Return the (X, Y) coordinate for the center point of the cell that contains the specified text.  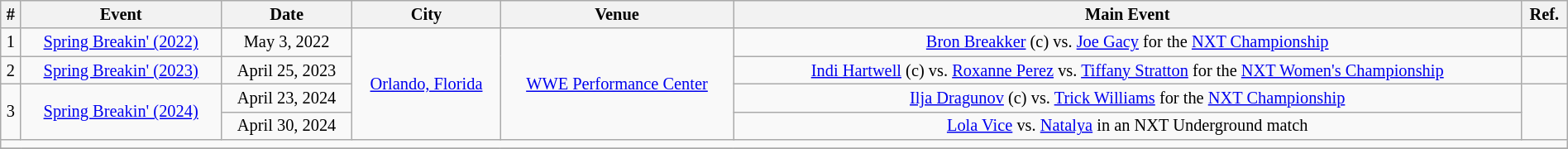
Spring Breakin' (2024) (121, 111)
Orlando, Florida (427, 84)
Date (286, 14)
WWE Performance Center (617, 84)
Lola Vice vs. Natalya in an NXT Underground match (1127, 126)
Bron Breakker (c) vs. Joe Gacy for the NXT Championship (1127, 42)
# (11, 14)
Ref. (1544, 14)
Spring Breakin' (2023) (121, 70)
Ilja Dragunov (c) vs. Trick Williams for the NXT Championship (1127, 98)
April 25, 2023 (286, 70)
Spring Breakin' (2022) (121, 42)
Event (121, 14)
Indi Hartwell (c) vs. Roxanne Perez vs. Tiffany Stratton for the NXT Women's Championship (1127, 70)
Main Event (1127, 14)
Venue (617, 14)
April 30, 2024 (286, 126)
City (427, 14)
May 3, 2022 (286, 42)
2 (11, 70)
April 23, 2024 (286, 98)
1 (11, 42)
3 (11, 111)
